From the cell containing the given text, extract its center point as [X, Y] coordinate. 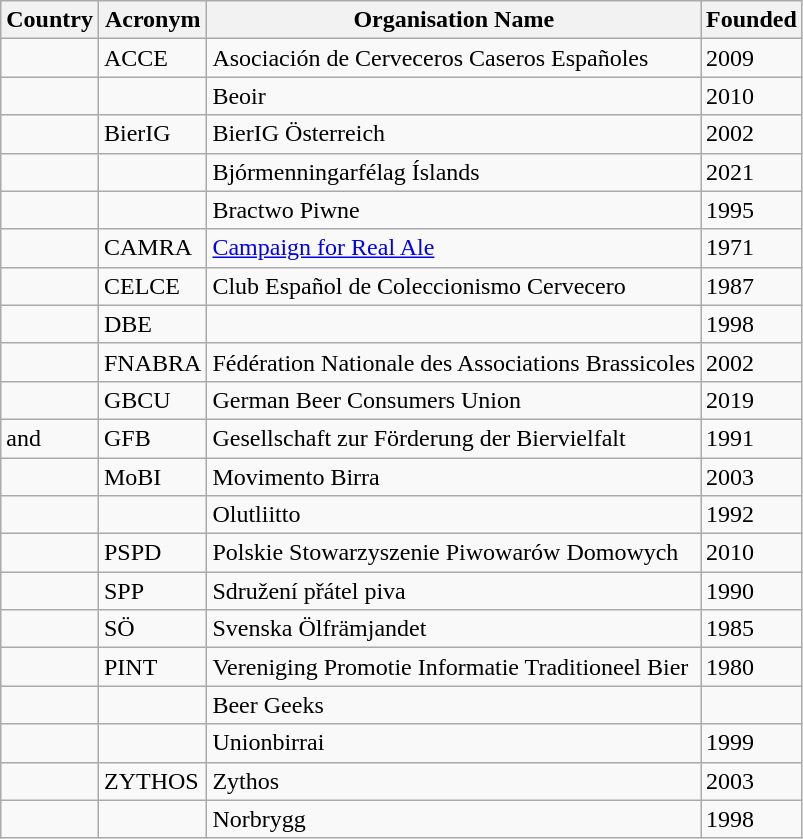
Movimento Birra [454, 477]
SÖ [152, 629]
ZYTHOS [152, 781]
PINT [152, 667]
German Beer Consumers Union [454, 400]
SPP [152, 591]
1991 [752, 438]
Zythos [454, 781]
and [50, 438]
1992 [752, 515]
Acronym [152, 20]
DBE [152, 324]
2021 [752, 172]
PSPD [152, 553]
Country [50, 20]
BierIG [152, 134]
MoBI [152, 477]
Organisation Name [454, 20]
Bjórmenningarfélag Íslands [454, 172]
Campaign for Real Ale [454, 248]
Olutliitto [454, 515]
Vereniging Promotie Informatie Traditioneel Bier [454, 667]
Polskie Stowarzyszenie Piwowarów Domowych [454, 553]
BierIG Österreich [454, 134]
Svenska Ölfrämjandet [454, 629]
Founded [752, 20]
CAMRA [152, 248]
Club Español de Coleccionismo Cervecero [454, 286]
Norbrygg [454, 819]
Beoir [454, 96]
CELCE [152, 286]
ACCE [152, 58]
Bractwo Piwne [454, 210]
2009 [752, 58]
Beer Geeks [454, 705]
Fédération Nationale des Associations Brassicoles [454, 362]
1999 [752, 743]
GBCU [152, 400]
1985 [752, 629]
1995 [752, 210]
1971 [752, 248]
GFB [152, 438]
Asociación de Cerveceros Caseros Españoles [454, 58]
FNABRA [152, 362]
Unionbirrai [454, 743]
1980 [752, 667]
2019 [752, 400]
Sdružení přátel piva [454, 591]
1990 [752, 591]
1987 [752, 286]
Gesellschaft zur Förderung der Biervielfalt [454, 438]
